Pinpoint the cell where the given text exists, returning its [X, Y] midpoint coordinate. 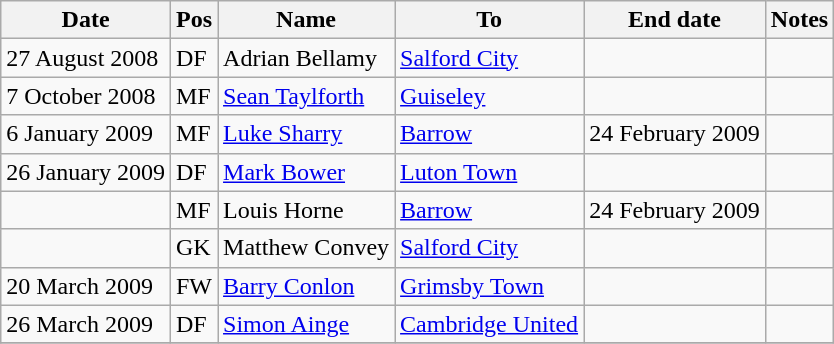
Mark Bower [306, 172]
Adrian Bellamy [306, 58]
Matthew Convey [306, 248]
To [490, 20]
Guiseley [490, 96]
Notes [799, 20]
Date [86, 20]
Name [306, 20]
Louis Horne [306, 210]
Grimsby Town [490, 286]
6 January 2009 [86, 134]
Luton Town [490, 172]
Pos [194, 20]
GK [194, 248]
Barry Conlon [306, 286]
Cambridge United [490, 324]
7 October 2008 [86, 96]
Luke Sharry [306, 134]
End date [675, 20]
Sean Taylforth [306, 96]
26 March 2009 [86, 324]
26 January 2009 [86, 172]
20 March 2009 [86, 286]
FW [194, 286]
Simon Ainge [306, 324]
27 August 2008 [86, 58]
